Identify which cell holds the provided text, then report its (x, y) central coordinate. 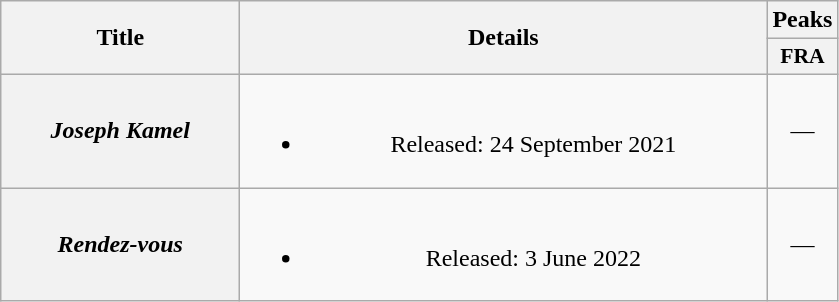
Peaks (802, 20)
Released: 24 September 2021 (504, 130)
Released: 3 June 2022 (504, 244)
FRA (802, 57)
Joseph Kamel (120, 130)
Title (120, 38)
Details (504, 38)
Rendez-vous (120, 244)
